Detect which cell encompasses the target text, then output its (x, y) center coordinate. 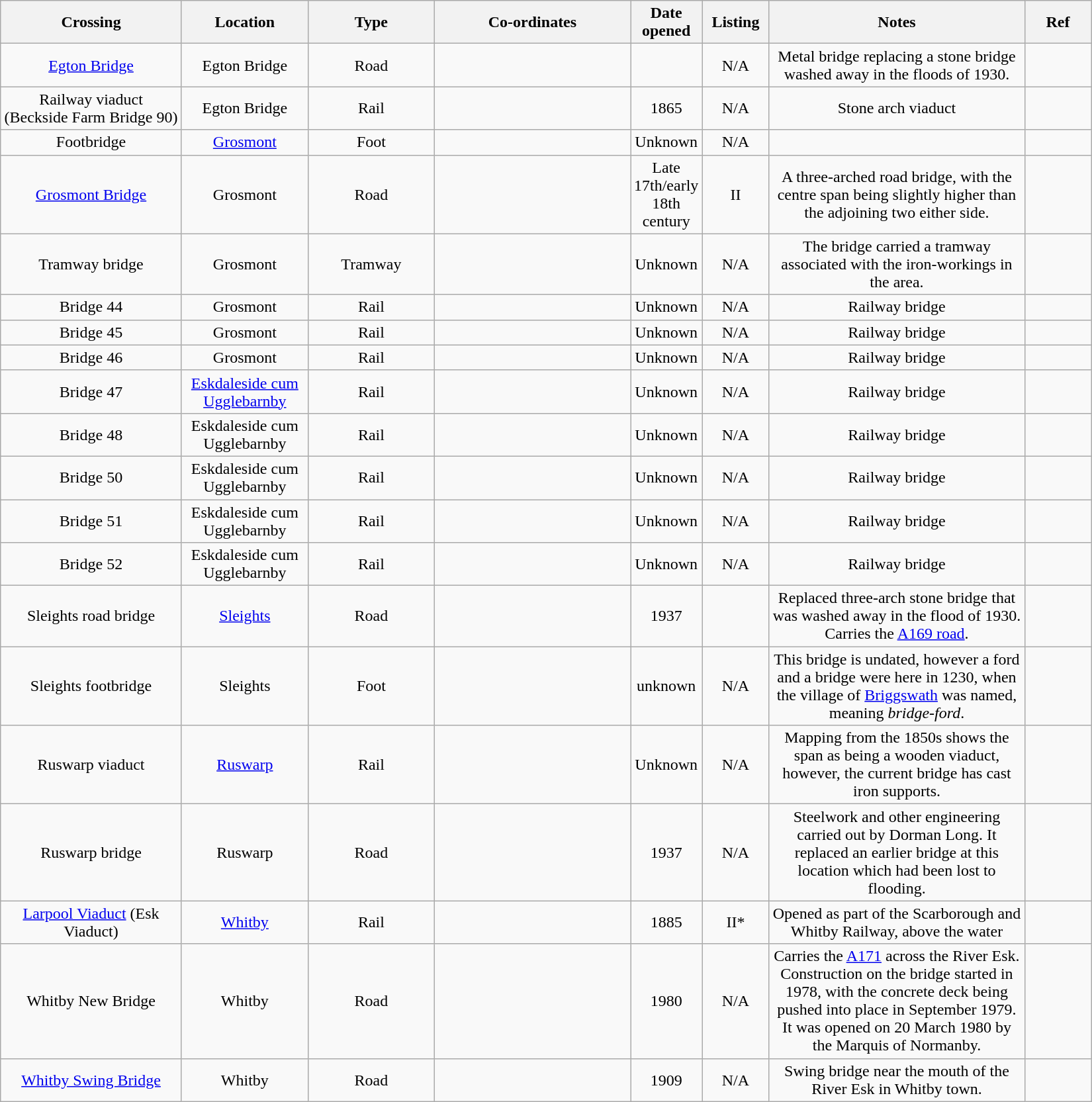
This bridge is undated, however a ford and a bridge were here in 1230, when the village of Briggswath was named, meaning bridge-ford. (897, 686)
Ref (1058, 23)
Mapping from the 1850s shows the span as being a wooden viaduct, however, the current bridge has cast iron supports. (897, 765)
Location (245, 23)
Ruswarp bridge (91, 852)
Listing (736, 23)
Co-ordinates (532, 23)
Late 17th/early 18th century (666, 195)
Sleights footbridge (91, 686)
Bridge 47 (91, 392)
Date opened (666, 23)
Tramway (371, 264)
Bridge 50 (91, 478)
Steelwork and other engineering carried out by Dorman Long. It replaced an earlier bridge at this location which had been lost to flooding. (897, 852)
Metal bridge replacing a stone bridge washed away in the floods of 1930. (897, 65)
Bridge 48 (91, 434)
Sleights road bridge (91, 616)
1909 (666, 1080)
unknown (666, 686)
Bridge 52 (91, 564)
Swing bridge near the mouth of the River Esk in Whitby town. (897, 1080)
Opened as part of the Scarborough and Whitby Railway, above the water (897, 923)
Larpool Viaduct (Esk Viaduct) (91, 923)
Whitby Swing Bridge (91, 1080)
Stone arch viaduct (897, 109)
1865 (666, 109)
Bridge 45 (91, 332)
Ruswarp viaduct (91, 765)
Bridge 44 (91, 307)
II (736, 195)
Railway viaduct(Beckside Farm Bridge 90) (91, 109)
Bridge 46 (91, 357)
II* (736, 923)
Notes (897, 23)
Grosmont Bridge (91, 195)
Tramway bridge (91, 264)
1980 (666, 1001)
Bridge 51 (91, 520)
A three-arched road bridge, with the centre span being slightly higher than the adjoining two either side. (897, 195)
Type (371, 23)
Replaced three-arch stone bridge that was washed away in the flood of 1930. Carries the A169 road. (897, 616)
Footbridge (91, 142)
Crossing (91, 23)
1885 (666, 923)
The bridge carried a tramway associated with the iron-workings in the area. (897, 264)
Whitby New Bridge (91, 1001)
